For the text-containing cell, return its midpoint in (x, y) coordinate format. 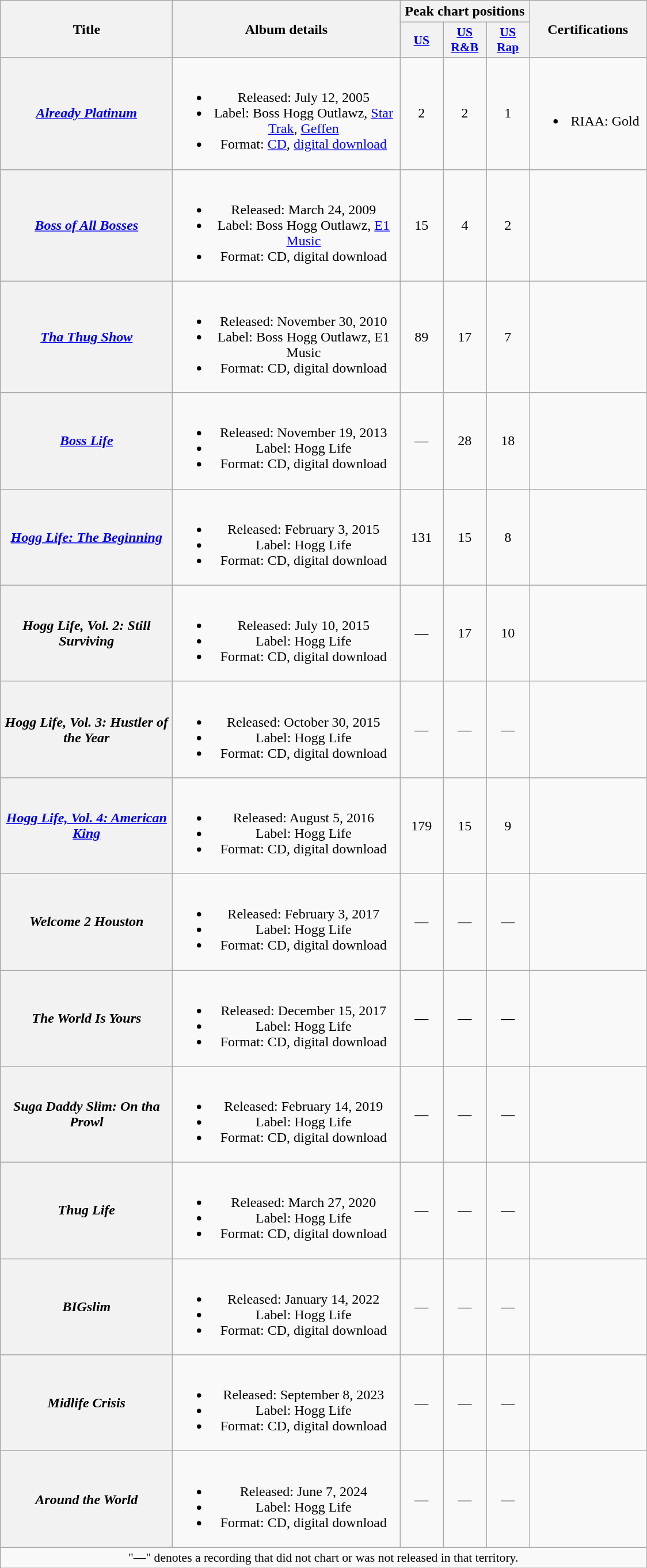
Hogg Life, Vol. 4: American King (86, 826)
US R&B (465, 40)
Hogg Life: The Beginning (86, 537)
131 (421, 537)
Boss Life (86, 441)
Released: June 7, 2024Label: Hogg LifeFormat: CD, digital download (287, 1499)
Released: January 14, 2022Label: Hogg LifeFormat: CD, digital download (287, 1307)
Released: February 14, 2019Label: Hogg LifeFormat: CD, digital download (287, 1115)
US (421, 40)
1 (508, 113)
Released: February 3, 2017Label: Hogg LifeFormat: CD, digital download (287, 921)
9 (508, 826)
Released: November 19, 2013Label: Hogg LifeFormat: CD, digital download (287, 441)
Released: December 15, 2017Label: Hogg LifeFormat: CD, digital download (287, 1018)
"—" denotes a recording that did not chart or was not released in that territory. (323, 1558)
US Rap (508, 40)
RIAA: Gold (588, 113)
Hogg Life, Vol. 3: Hustler of the Year (86, 729)
Released: September 8, 2023Label: Hogg LifeFormat: CD, digital download (287, 1403)
28 (465, 441)
The World Is Yours (86, 1018)
Released: March 24, 2009Label: Boss Hogg Outlawz, E1 MusicFormat: CD, digital download (287, 225)
8 (508, 537)
Tha Thug Show (86, 337)
Album details (287, 29)
10 (508, 633)
Thug Life (86, 1210)
Peak chart positions (465, 12)
Around the World (86, 1499)
89 (421, 337)
Hogg Life, Vol. 2: Still Surviving (86, 633)
Midlife Crisis (86, 1403)
Released: March 27, 2020Label: Hogg LifeFormat: CD, digital download (287, 1210)
Boss of All Bosses (86, 225)
Welcome 2 Houston (86, 921)
7 (508, 337)
4 (465, 225)
Released: August 5, 2016Label: Hogg LifeFormat: CD, digital download (287, 826)
Already Platinum (86, 113)
Certifications (588, 29)
179 (421, 826)
18 (508, 441)
Released: July 12, 2005Label: Boss Hogg Outlawz, Star Trak, GeffenFormat: CD, digital download (287, 113)
Released: July 10, 2015Label: Hogg LifeFormat: CD, digital download (287, 633)
Suga Daddy Slim: On tha Prowl (86, 1115)
Title (86, 29)
Released: November 30, 2010Label: Boss Hogg Outlawz, E1 MusicFormat: CD, digital download (287, 337)
Released: October 30, 2015Label: Hogg LifeFormat: CD, digital download (287, 729)
BIGslim (86, 1307)
Released: February 3, 2015Label: Hogg LifeFormat: CD, digital download (287, 537)
